Capture the cell that displays the provided text and extract its [X, Y] central coordinate. 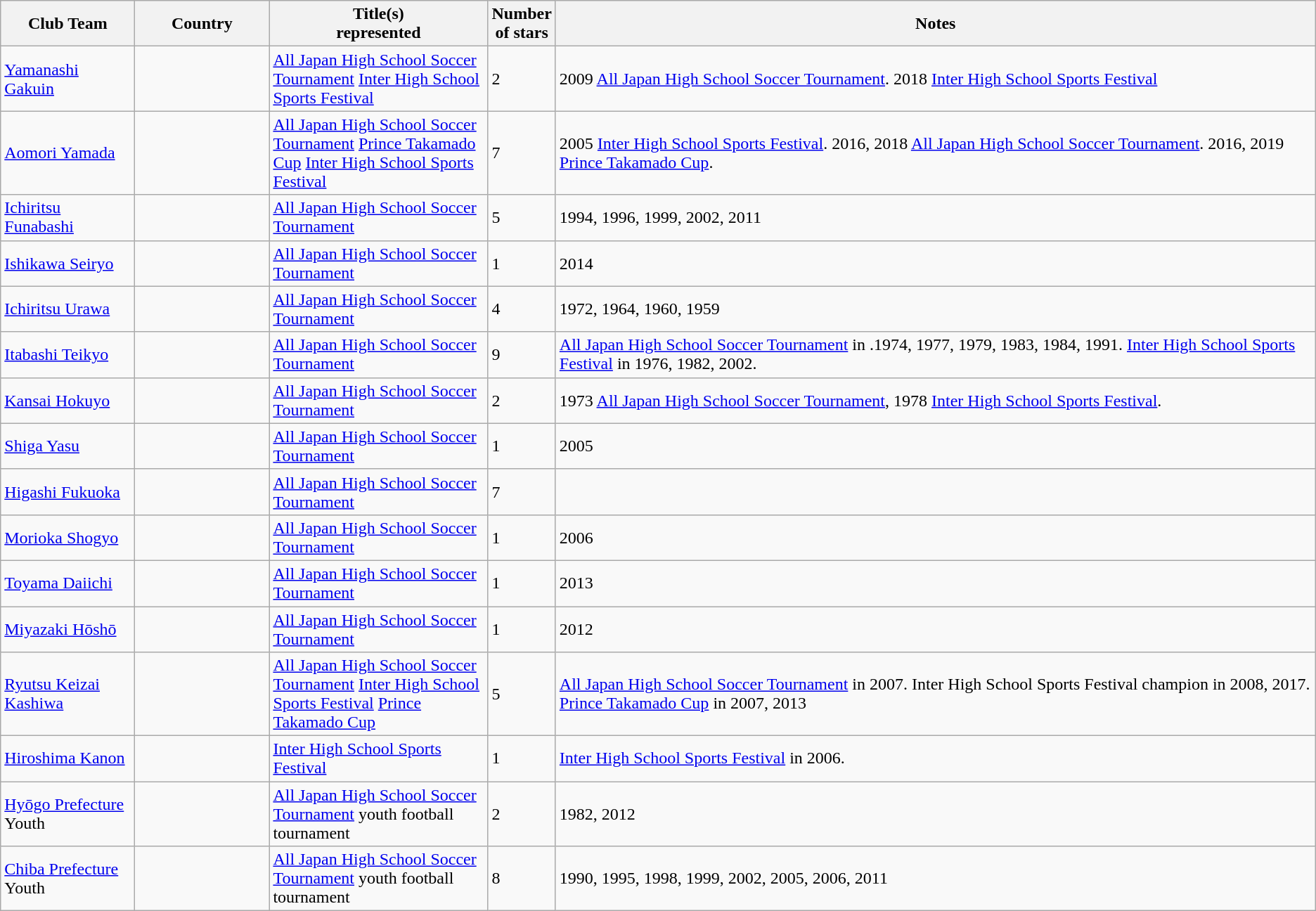
2005 [935, 446]
Chiba Prefecture Youth [67, 879]
1972, 1964, 1960, 1959 [935, 309]
1982, 2012 [935, 814]
1990, 1995, 1998, 1999, 2002, 2005, 2006, 2011 [935, 879]
Ichiritsu Funabashi [67, 218]
2014 [935, 263]
2005 Inter High School Sports Festival. 2016, 2018 All Japan High School Soccer Tournament. 2016, 2019 Prince Takamado Cup. [935, 153]
Yamanashi Gakuin [67, 79]
Toyama Daiichi [67, 583]
2006 [935, 537]
Inter High School Sports Festival [378, 759]
All Japan High School Soccer Tournament in .1974, 1977, 1979, 1983, 1984, 1991. Inter High School Sports Festival in 1976, 1982, 2002. [935, 354]
2013 [935, 583]
Hiroshima Kanon [67, 759]
All Japan High School Soccer Tournament in 2007. Inter High School Sports Festival champion in 2008, 2017. Prince Takamado Cup in 2007, 2013 [935, 694]
2009 All Japan High School Soccer Tournament. 2018 Inter High School Sports Festival [935, 79]
Ishikawa Seiryo [67, 263]
Miyazaki Hōshō [67, 628]
Kansai Hokuyo [67, 401]
4 [522, 309]
9 [522, 354]
Title(s)represented [378, 24]
Higashi Fukuoka [67, 492]
Shiga Yasu [67, 446]
Aomori Yamada [67, 153]
Ryutsu Keizai Kashiwa [67, 694]
1994, 1996, 1999, 2002, 2011 [935, 218]
Notes [935, 24]
Morioka Shogyo [67, 537]
Club Team [67, 24]
Inter High School Sports Festival in 2006. [935, 759]
All Japan High School Soccer Tournament Inter High School Sports Festival [378, 79]
Itabashi Teikyo [67, 354]
2012 [935, 628]
Hyōgo Prefecture Youth [67, 814]
All Japan High School Soccer Tournament Prince Takamado Cup Inter High School Sports Festival [378, 153]
All Japan High School Soccer Tournament Inter High School Sports Festival Prince Takamado Cup [378, 694]
1973 All Japan High School Soccer Tournament, 1978 Inter High School Sports Festival. [935, 401]
Country [202, 24]
Numberof stars [522, 24]
8 [522, 879]
Ichiritsu Urawa [67, 309]
